Detect which cell encompasses the target text, then output its [x, y] center coordinate. 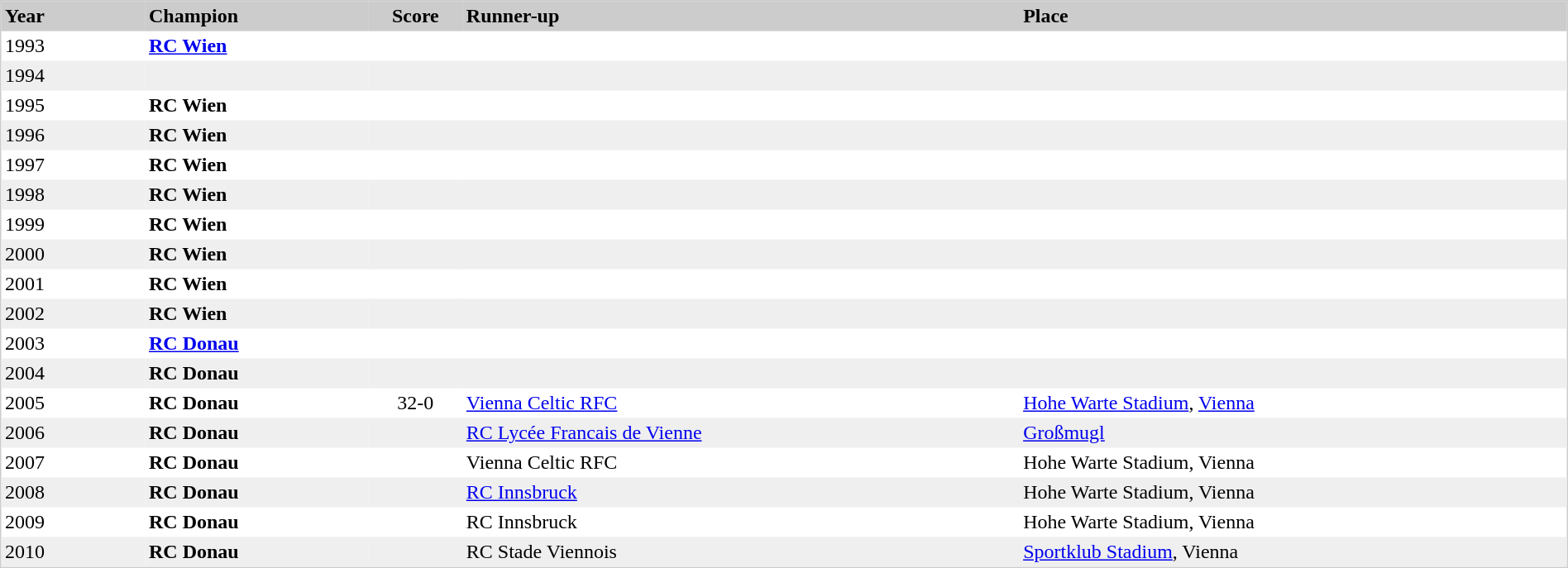
1998 [74, 195]
1997 [74, 165]
32-0 [415, 403]
RC Lycée Francais de Vienne [741, 433]
2000 [74, 255]
RC Stade Viennois [741, 552]
Sportklub Stadium, Vienna [1293, 552]
2008 [74, 493]
1994 [74, 76]
1993 [74, 46]
Year [74, 17]
Place [1293, 17]
2010 [74, 552]
1995 [74, 106]
2006 [74, 433]
1999 [74, 225]
Score [415, 17]
2002 [74, 314]
Champion [257, 17]
2005 [74, 403]
1996 [74, 136]
Runner-up [741, 17]
2004 [74, 374]
2003 [74, 344]
2001 [74, 284]
Großmugl [1293, 433]
2007 [74, 463]
2009 [74, 523]
